Scan for the cell matching the given text and deliver its (X, Y) coordinate at center. 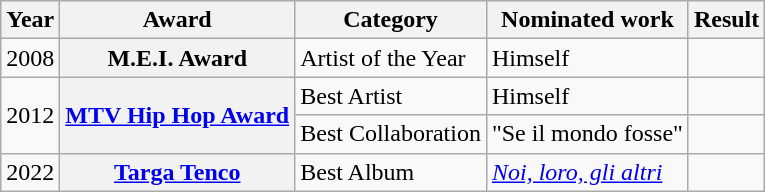
2012 (30, 115)
Best Artist (391, 96)
Noi, loro, gli altri (587, 172)
Nominated work (587, 20)
M.E.I. Award (178, 58)
Targa Tenco (178, 172)
MTV Hip Hop Award (178, 115)
Result (726, 20)
Category (391, 20)
Artist of the Year (391, 58)
Best Collaboration (391, 134)
"Se il mondo fosse" (587, 134)
Year (30, 20)
Award (178, 20)
Best Album (391, 172)
2022 (30, 172)
2008 (30, 58)
